Locate the cell with the specified text and output its [X, Y] center coordinate. 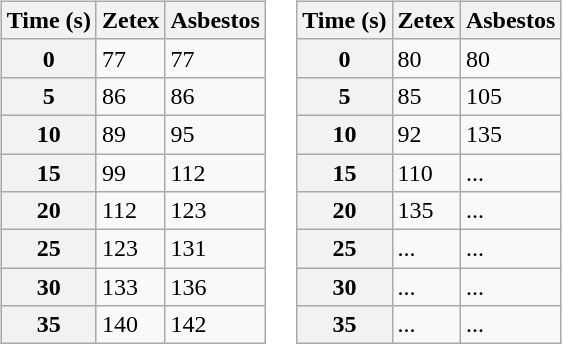
133 [130, 287]
99 [130, 173]
110 [426, 173]
92 [426, 134]
105 [510, 96]
142 [215, 325]
95 [215, 134]
140 [130, 325]
89 [130, 134]
131 [215, 249]
85 [426, 96]
136 [215, 287]
